Find where the given text appears and provide that cell's center as (X, Y) coordinate. 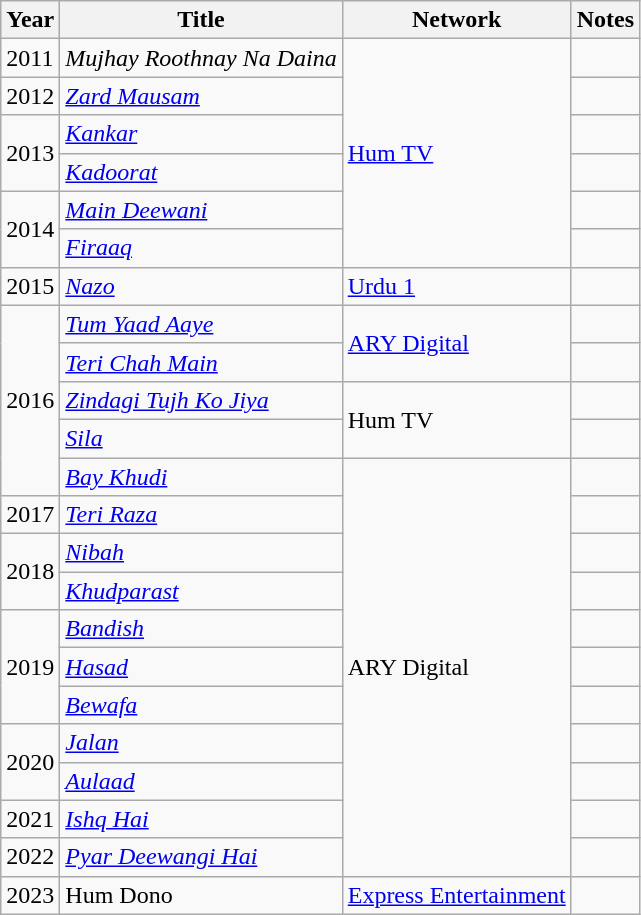
Firaaq (201, 248)
2012 (30, 96)
2013 (30, 153)
Khudparast (201, 591)
2017 (30, 515)
Sila (201, 438)
2014 (30, 229)
Bay Khudi (201, 477)
2019 (30, 667)
2021 (30, 819)
2015 (30, 286)
Pyar Deewangi Hai (201, 857)
Notes (605, 20)
Jalan (201, 743)
2018 (30, 572)
2016 (30, 400)
Ishq Hai (201, 819)
Tum Yaad Aaye (201, 324)
2022 (30, 857)
Year (30, 20)
Title (201, 20)
Network (456, 20)
Aulaad (201, 781)
Kadoorat (201, 172)
2011 (30, 58)
2023 (30, 895)
Hasad (201, 667)
Nibah (201, 553)
Mujhay Roothnay Na Daina (201, 58)
Zindagi Tujh Ko Jiya (201, 400)
Teri Chah Main (201, 362)
Express Entertainment (456, 895)
Teri Raza (201, 515)
Hum Dono (201, 895)
2020 (30, 762)
Kankar (201, 134)
Main Deewani (201, 210)
Bewafa (201, 705)
Bandish (201, 629)
Urdu 1 (456, 286)
Nazo (201, 286)
Zard Mausam (201, 96)
